Return the (X, Y) coordinate for the center point of the cell that contains the specified text.  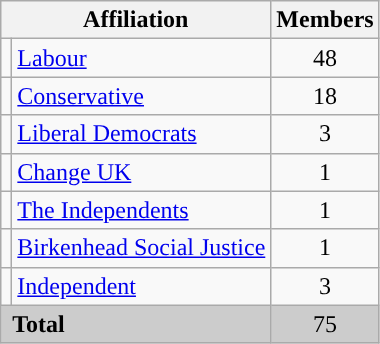
Members (325, 20)
Birkenhead Social Justice (142, 248)
Change UK (142, 172)
Liberal Democrats (142, 134)
The Independents (142, 210)
18 (325, 96)
48 (325, 58)
Total (136, 324)
Labour (142, 58)
75 (325, 324)
Affiliation (136, 20)
Independent (142, 286)
Conservative (142, 96)
